Detect which cell encompasses the target text, then output its [x, y] center coordinate. 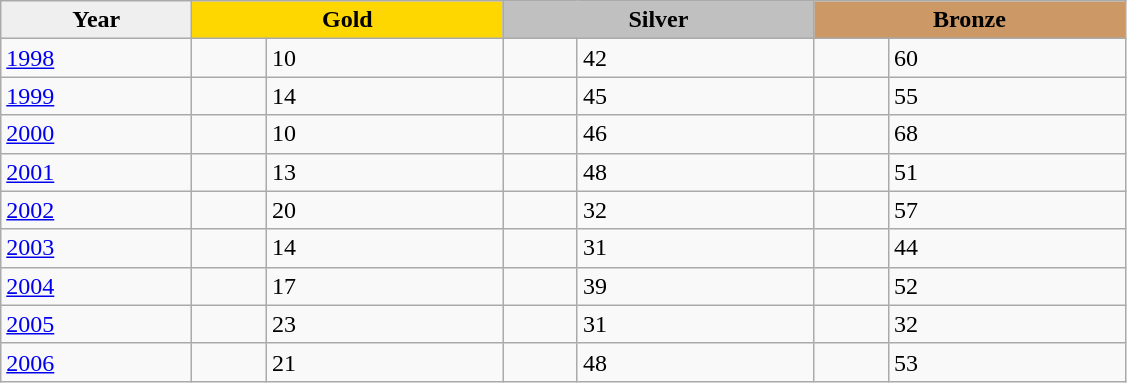
1999 [96, 96]
17 [384, 286]
Gold [348, 20]
42 [695, 58]
Bronze [970, 20]
68 [1007, 134]
20 [384, 210]
2000 [96, 134]
2002 [96, 210]
60 [1007, 58]
55 [1007, 96]
53 [1007, 362]
Silver [658, 20]
2006 [96, 362]
45 [695, 96]
2003 [96, 248]
Year [96, 20]
21 [384, 362]
39 [695, 286]
2001 [96, 172]
2005 [96, 324]
57 [1007, 210]
1998 [96, 58]
52 [1007, 286]
46 [695, 134]
51 [1007, 172]
13 [384, 172]
2004 [96, 286]
23 [384, 324]
44 [1007, 248]
